Find where the given text appears and provide that cell's center as (x, y) coordinate. 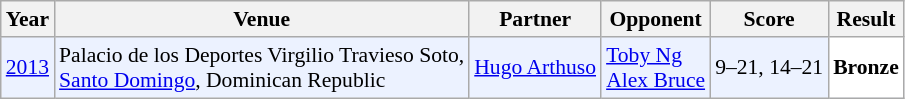
Partner (535, 19)
Palacio de los Deportes Virgilio Travieso Soto,Santo Domingo, Dominican Republic (262, 68)
Toby Ng Alex Bruce (656, 68)
Bronze (866, 68)
2013 (28, 68)
Score (769, 19)
Result (866, 19)
Venue (262, 19)
Year (28, 19)
Opponent (656, 19)
9–21, 14–21 (769, 68)
Hugo Arthuso (535, 68)
